Return the [x, y] coordinate for the center point of the cell that contains the specified text.  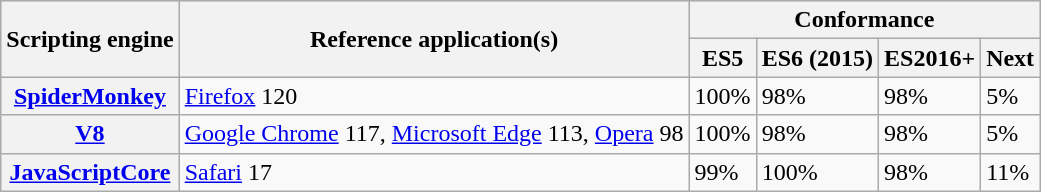
JavaScriptCore [90, 172]
Next [1010, 58]
V8 [90, 134]
11% [1010, 172]
ES6 (2015) [817, 58]
Reference application(s) [434, 39]
SpiderMonkey [90, 96]
Scripting engine [90, 39]
Firefox 120 [434, 96]
Safari 17 [434, 172]
ES2016+ [930, 58]
Conformance [864, 20]
Google Chrome 117, Microsoft Edge 113, Opera 98 [434, 134]
99% [722, 172]
ES5 [722, 58]
